Detect which cell encompasses the target text, then output its [X, Y] center coordinate. 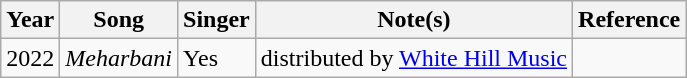
Year [30, 20]
Yes [217, 58]
Song [119, 20]
Note(s) [414, 20]
Meharbani [119, 58]
distributed by White Hill Music [414, 58]
Singer [217, 20]
2022 [30, 58]
Reference [630, 20]
